Detect which cell encompasses the target text, then output its [X, Y] center coordinate. 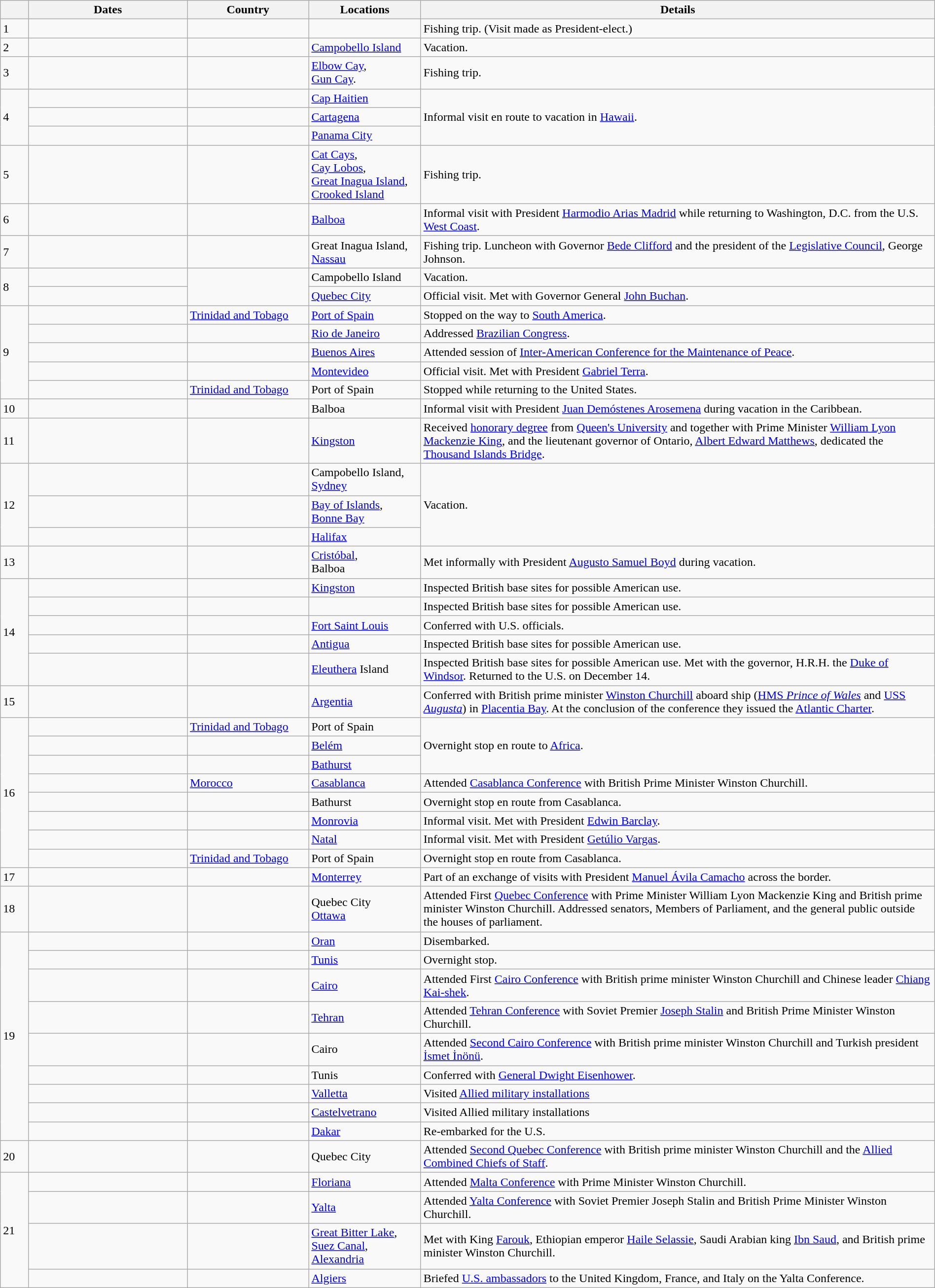
4 [15, 117]
Disembarked. [678, 941]
19 [15, 1036]
Great Bitter Lake,Suez Canal,Alexandria [365, 1246]
Cristóbal,Balboa [365, 562]
Conferred with U.S. officials. [678, 625]
Rio de Janeiro [365, 334]
9 [15, 352]
Informal visit en route to vacation in Hawaii. [678, 117]
7 [15, 251]
Attended First Cairo Conference with British prime minister Winston Churchill and Chinese leader Chiang Kai-shek. [678, 985]
Stopped on the way to South America. [678, 315]
11 [15, 441]
16 [15, 793]
Fishing trip. (Visit made as President-elect.) [678, 29]
Part of an exchange of visits with President Manuel Ávila Camacho across the border. [678, 877]
8 [15, 286]
13 [15, 562]
18 [15, 909]
Met with King Farouk, Ethiopian emperor Haile Selassie, Saudi Arabian king Ibn Saud, and British prime minister Winston Churchill. [678, 1246]
Belém [365, 746]
Great Inagua Island,Nassau [365, 251]
Dakar [365, 1131]
Monrovia [365, 821]
Buenos Aires [365, 352]
Yalta [365, 1208]
Informal visit with President Harmodio Arias Madrid while returning to Washington, D.C. from the U.S. West Coast. [678, 220]
Attended Second Quebec Conference with British prime minister Winston Churchill and the Allied Combined Chiefs of Staff. [678, 1156]
Cap Haitien [365, 98]
Locations [365, 10]
15 [15, 701]
Casablanca [365, 783]
Attended session of Inter-American Conference for the Maintenance of Peace. [678, 352]
Cartagena [365, 117]
Official visit. Met with President Gabriel Terra. [678, 371]
Morocco [248, 783]
20 [15, 1156]
2 [15, 47]
17 [15, 877]
Attended Second Cairo Conference with British prime minister Winston Churchill and Turkish president İsmet İnönü. [678, 1049]
Fishing trip. Luncheon with Governor Bede Clifford and the president of the Legislative Council, George Johnson. [678, 251]
Quebec CityOttawa [365, 909]
Floriana [365, 1182]
Informal visit. Met with President Edwin Barclay. [678, 821]
Attended Malta Conference with Prime Minister Winston Churchill. [678, 1182]
21 [15, 1230]
Elbow Cay,Gun Cay. [365, 73]
Country [248, 10]
Oran [365, 941]
Attended Yalta Conference with Soviet Premier Joseph Stalin and British Prime Minister Winston Churchill. [678, 1208]
14 [15, 632]
Attended Tehran Conference with Soviet Premier Joseph Stalin and British Prime Minister Winston Churchill. [678, 1017]
Details [678, 10]
Conferred with General Dwight Eisenhower. [678, 1075]
Monterrey [365, 877]
12 [15, 505]
Informal visit. Met with President Getúlio Vargas. [678, 839]
Algiers [365, 1278]
Halifax [365, 537]
Attended Casablanca Conference with British Prime Minister Winston Churchill. [678, 783]
Castelvetrano [365, 1113]
Overnight stop en route to Africa. [678, 746]
Briefed U.S. ambassadors to the United Kingdom, France, and Italy on the Yalta Conference. [678, 1278]
Natal [365, 839]
Stopped while returning to the United States. [678, 390]
Antigua [365, 644]
Panama City [365, 136]
Argentia [365, 701]
Fort Saint Louis [365, 625]
Campobello Island,Sydney [365, 479]
Inspected British base sites for possible American use. Met with the governor, H.R.H. the Duke of Windsor. Returned to the U.S. on December 14. [678, 669]
5 [15, 174]
3 [15, 73]
Met informally with President Augusto Samuel Boyd during vacation. [678, 562]
Valletta [365, 1094]
Tehran [365, 1017]
Re-embarked for the U.S. [678, 1131]
Eleuthera Island [365, 669]
1 [15, 29]
Addressed Brazilian Congress. [678, 334]
Overnight stop. [678, 960]
Cat Cays,Cay Lobos,Great Inagua Island,Crooked Island [365, 174]
6 [15, 220]
Montevideo [365, 371]
Official visit. Met with Governor General John Buchan. [678, 296]
Bay of Islands,Bonne Bay [365, 512]
Dates [108, 10]
10 [15, 409]
Informal visit with President Juan Demóstenes Arosemena during vacation in the Caribbean. [678, 409]
